For the text-containing cell, return its midpoint in [x, y] coordinate format. 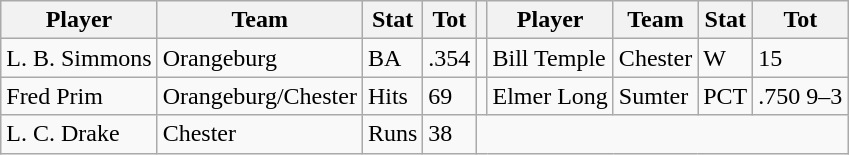
L. B. Simmons [79, 58]
Orangeburg [260, 58]
.750 9–3 [800, 96]
Elmer Long [550, 96]
W [726, 58]
Runs [392, 134]
38 [450, 134]
PCT [726, 96]
L. C. Drake [79, 134]
15 [800, 58]
.354 [450, 58]
BA [392, 58]
Bill Temple [550, 58]
Orangeburg/Chester [260, 96]
Fred Prim [79, 96]
Hits [392, 96]
Sumter [655, 96]
69 [450, 96]
